Return (x, y) of the center of cell containing provided text 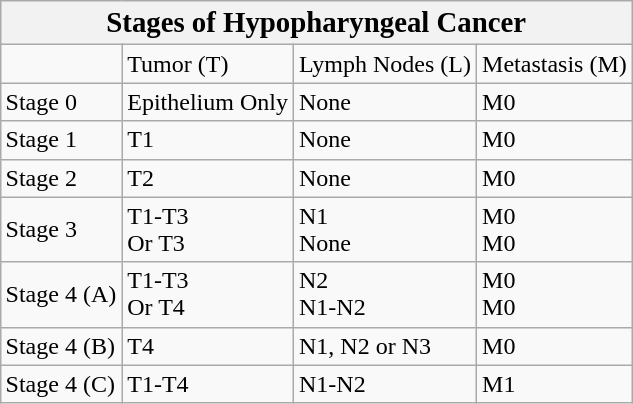
T2 (208, 178)
Stage 4 (A) (61, 294)
Stage 1 (61, 140)
T4 (208, 346)
Stages of Hypopharyngeal Cancer (316, 23)
Stage 3 (61, 230)
Stage 4 (B) (61, 346)
N1-N2 (384, 384)
Stage 2 (61, 178)
T1 (208, 140)
T1-T4 (208, 384)
Lymph Nodes (L) (384, 64)
T1-T3Or T3 (208, 230)
N1, N2 or N3 (384, 346)
Stage 0 (61, 102)
T1-T3Or T4 (208, 294)
Metastasis (M) (555, 64)
Tumor (T) (208, 64)
Stage 4 (C) (61, 384)
M1 (555, 384)
Epithelium Only (208, 102)
N2N1-N2 (384, 294)
N1None (384, 230)
